Scan for the cell matching the given text and deliver its [X, Y] coordinate at center. 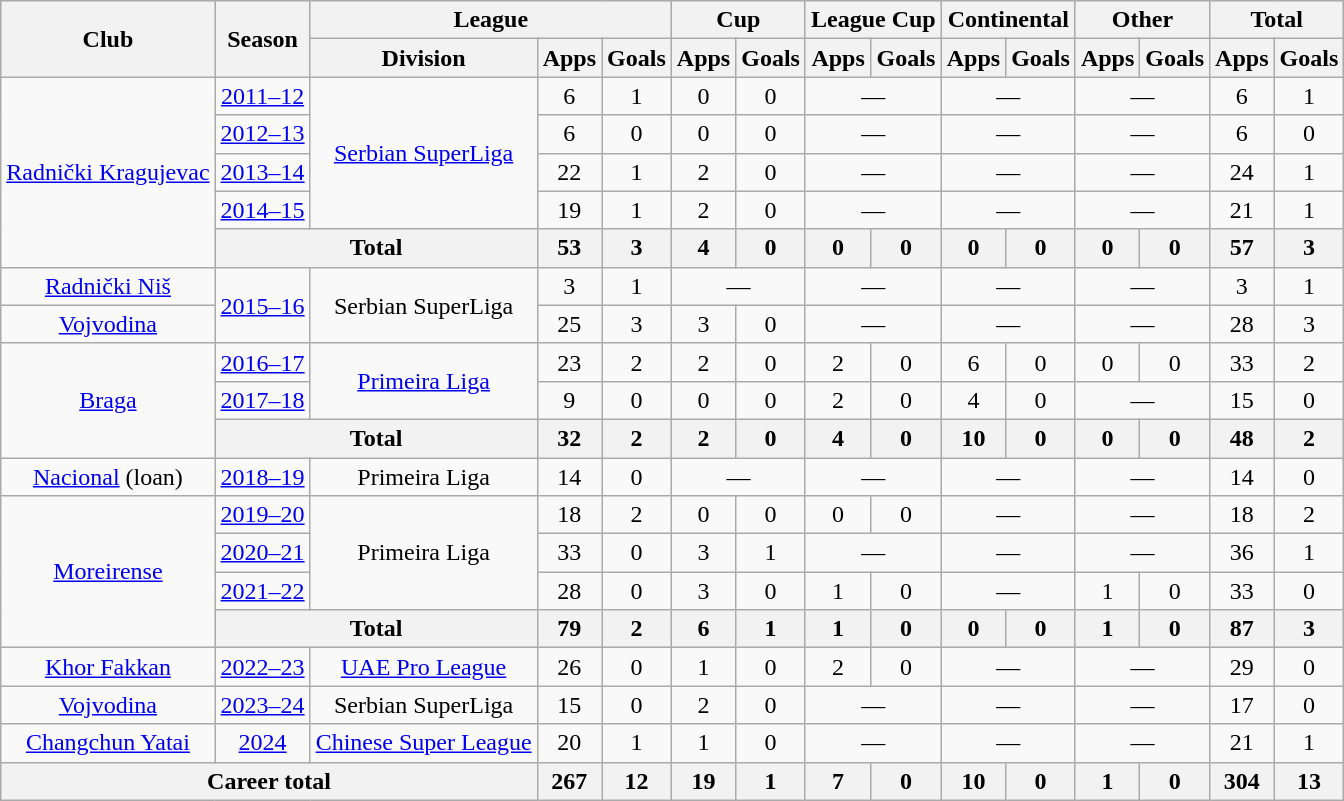
2013–14 [262, 172]
79 [569, 629]
2023–24 [262, 705]
2024 [262, 743]
304 [1242, 781]
25 [569, 324]
Season [262, 39]
23 [569, 362]
267 [569, 781]
2015–16 [262, 305]
26 [569, 667]
Cup [738, 20]
Nacional (loan) [108, 477]
36 [1242, 553]
Division [424, 58]
2021–22 [262, 591]
Moreirense [108, 572]
2017–18 [262, 400]
Continental [1008, 20]
48 [1242, 438]
87 [1242, 629]
2019–20 [262, 515]
53 [569, 248]
57 [1242, 248]
20 [569, 743]
2011–12 [262, 96]
32 [569, 438]
Radnički Niš [108, 286]
Club [108, 39]
2016–17 [262, 362]
7 [838, 781]
Radnički Kragujevac [108, 172]
Other [1142, 20]
22 [569, 172]
13 [1309, 781]
24 [1242, 172]
12 [637, 781]
Khor Fakkan [108, 667]
Career total [269, 781]
29 [1242, 667]
Chinese Super League [424, 743]
2014–15 [262, 210]
Changchun Yatai [108, 743]
17 [1242, 705]
2020–21 [262, 553]
UAE Pro League [424, 667]
2018–19 [262, 477]
Braga [108, 400]
2022–23 [262, 667]
League Cup [873, 20]
9 [569, 400]
League [490, 20]
2012–13 [262, 134]
